From the cell containing the given text, extract its center point as (x, y) coordinate. 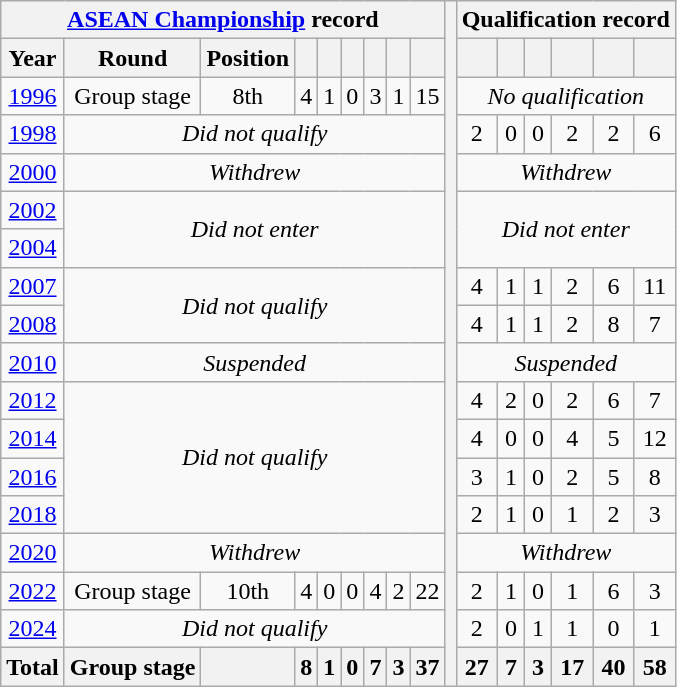
No qualification (566, 96)
37 (428, 667)
2002 (33, 210)
2004 (33, 248)
2022 (33, 591)
15 (428, 96)
17 (572, 667)
2010 (33, 362)
58 (654, 667)
2012 (33, 400)
ASEAN Championship record (223, 20)
Round (132, 58)
Position (248, 58)
22 (428, 591)
Qualification record (566, 20)
27 (476, 667)
11 (654, 286)
1998 (33, 134)
2020 (33, 553)
40 (614, 667)
12 (654, 438)
10th (248, 591)
2014 (33, 438)
2018 (33, 515)
2024 (33, 629)
2016 (33, 477)
Total (33, 667)
2008 (33, 324)
Year (33, 58)
2000 (33, 172)
8th (248, 96)
2007 (33, 286)
1996 (33, 96)
